Search for the cell housing the specified text and yield its [x, y] center coordinate. 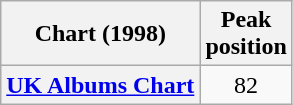
Chart (1998) [100, 34]
Peakposition [246, 34]
82 [246, 85]
UK Albums Chart [100, 85]
